Output the (X, Y) coordinate of the center of the cell containing the given text.  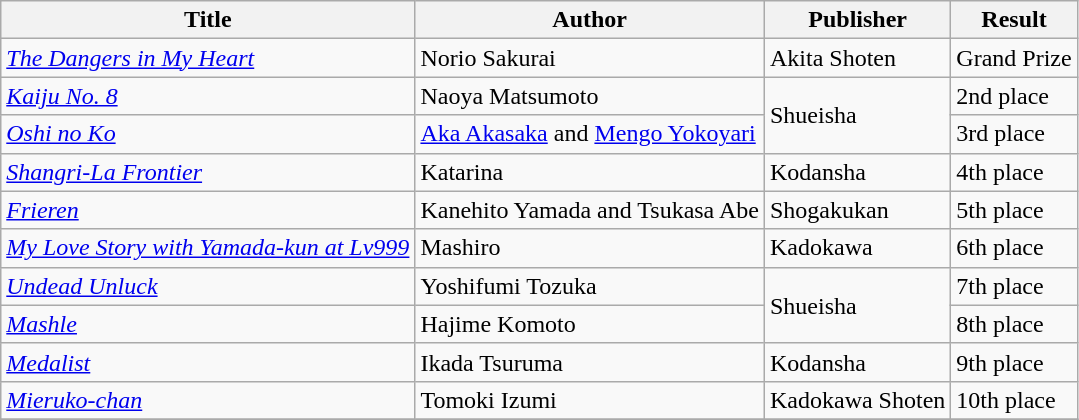
Kanehito Yamada and Tsukasa Abe (590, 210)
Mieruko-chan (208, 400)
6th place (1014, 248)
Tomoki Izumi (590, 400)
Oshi no Ko (208, 134)
Medalist (208, 362)
Norio Sakurai (590, 58)
Ikada Tsuruma (590, 362)
Kaiju No. 8 (208, 96)
Result (1014, 20)
9th place (1014, 362)
Akita Shoten (857, 58)
Hajime Komoto (590, 324)
Frieren (208, 210)
My Love Story with Yamada-kun at Lv999 (208, 248)
10th place (1014, 400)
Title (208, 20)
Shogakukan (857, 210)
Grand Prize (1014, 58)
Mashle (208, 324)
Kadokawa (857, 248)
Katarina (590, 172)
2nd place (1014, 96)
8th place (1014, 324)
Naoya Matsumoto (590, 96)
3rd place (1014, 134)
Shangri-La Frontier (208, 172)
7th place (1014, 286)
Aka Akasaka and Mengo Yokoyari (590, 134)
Publisher (857, 20)
Yoshifumi Tozuka (590, 286)
5th place (1014, 210)
Kadokawa Shoten (857, 400)
Mashiro (590, 248)
4th place (1014, 172)
The Dangers in My Heart (208, 58)
Author (590, 20)
Undead Unluck (208, 286)
